Locate the cell with the specified text and output its (X, Y) center coordinate. 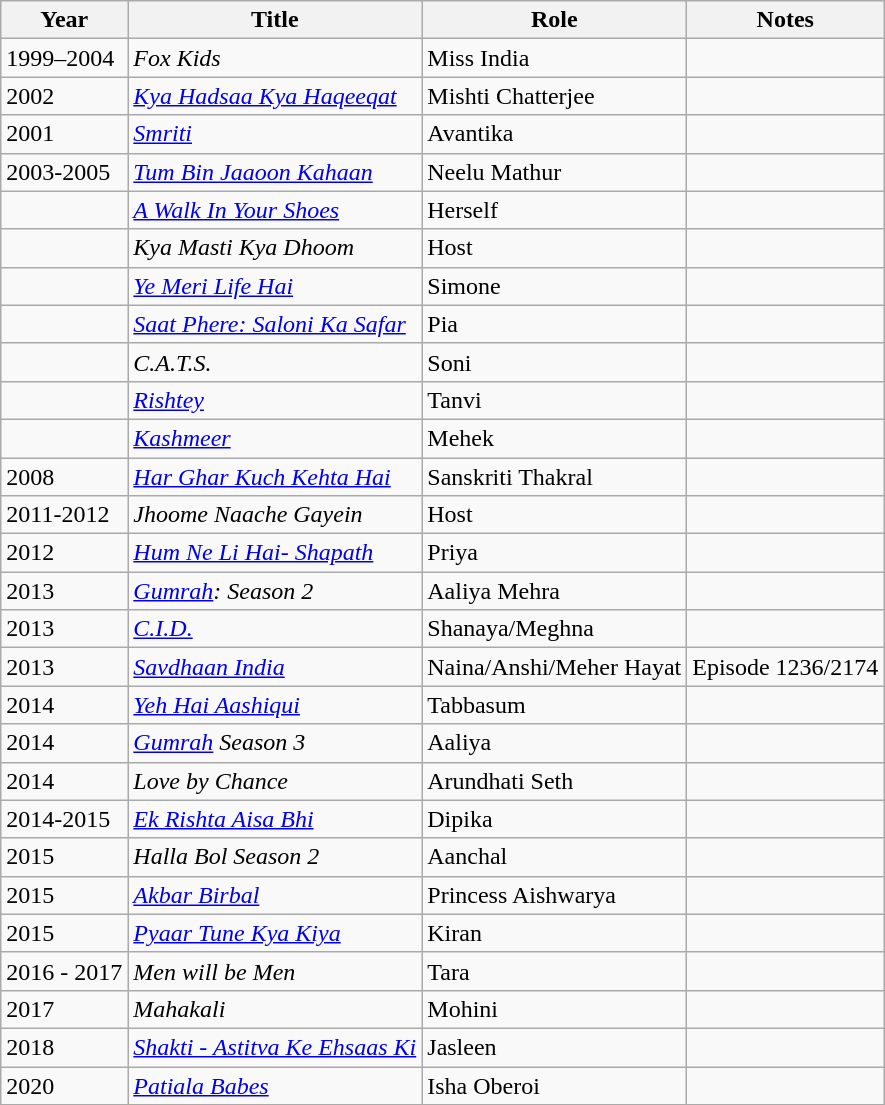
Yeh Hai Aashiqui (275, 705)
Soni (554, 362)
Tanvi (554, 400)
2016 - 2017 (64, 971)
Neelu Mathur (554, 172)
2014-2015 (64, 819)
Mahakali (275, 1009)
2001 (64, 134)
Pyaar Tune Kya Kiya (275, 933)
Tara (554, 971)
Akbar Birbal (275, 895)
Savdhaan India (275, 667)
Men will be Men (275, 971)
Kashmeer (275, 438)
2003-2005 (64, 172)
Priya (554, 553)
Episode 1236/2174 (786, 667)
Naina/Anshi/Meher Hayat (554, 667)
A Walk In Your Shoes (275, 210)
Gumrah: Season 2 (275, 591)
Tabbasum (554, 705)
1999–2004 (64, 58)
Ye Meri Life Hai (275, 286)
Year (64, 20)
Jhoome Naache Gayein (275, 515)
Princess Aishwarya (554, 895)
2002 (64, 96)
Hum Ne Li Hai- Shapath (275, 553)
Halla Bol Season 2 (275, 857)
Saat Phere: Saloni Ka Safar (275, 324)
2011-2012 (64, 515)
Jasleen (554, 1047)
Arundhati Seth (554, 781)
Mohini (554, 1009)
C.I.D. (275, 629)
Sanskriti Thakral (554, 477)
Fox Kids (275, 58)
Ek Rishta Aisa Bhi (275, 819)
Kya Hadsaa Kya Haqeeqat (275, 96)
Aaliya (554, 743)
Avantika (554, 134)
Title (275, 20)
Gumrah Season 3 (275, 743)
Smriti (275, 134)
Shakti - Astitva Ke Ehsaas Ki (275, 1047)
Mishti Chatterjee (554, 96)
2012 (64, 553)
Herself (554, 210)
Aanchal (554, 857)
Notes (786, 20)
Love by Chance (275, 781)
Tum Bin Jaaoon Kahaan (275, 172)
2020 (64, 1085)
Dipika (554, 819)
Isha Oberoi (554, 1085)
Kiran (554, 933)
Pia (554, 324)
Har Ghar Kuch Kehta Hai (275, 477)
Aaliya Mehra (554, 591)
Role (554, 20)
Shanaya/Meghna (554, 629)
Patiala Babes (275, 1085)
C.A.T.S. (275, 362)
2017 (64, 1009)
Miss India (554, 58)
Rishtey (275, 400)
Mehek (554, 438)
2018 (64, 1047)
Kya Masti Kya Dhoom (275, 248)
Simone (554, 286)
2008 (64, 477)
